Detect which cell encompasses the target text, then output its (X, Y) center coordinate. 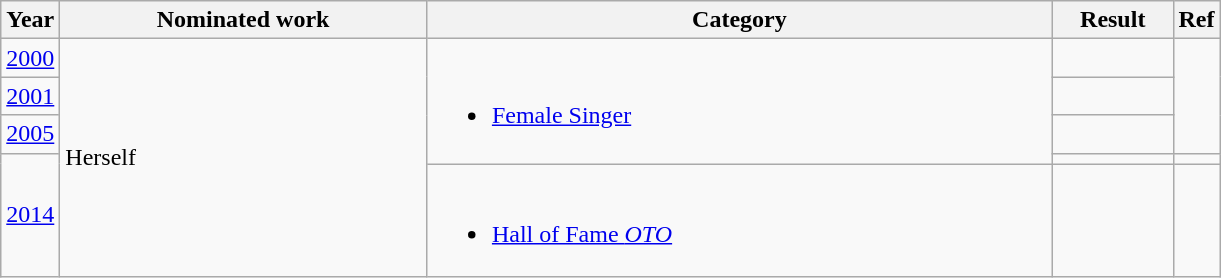
Year (30, 20)
2001 (30, 96)
Category (739, 20)
2014 (30, 215)
Nominated work (244, 20)
Hall of Fame OTO (739, 220)
2005 (30, 134)
Herself (244, 158)
Ref (1196, 20)
Female Singer (739, 102)
2000 (30, 58)
Result (1112, 20)
